Output the [x, y] coordinate of the center of the cell containing the given text.  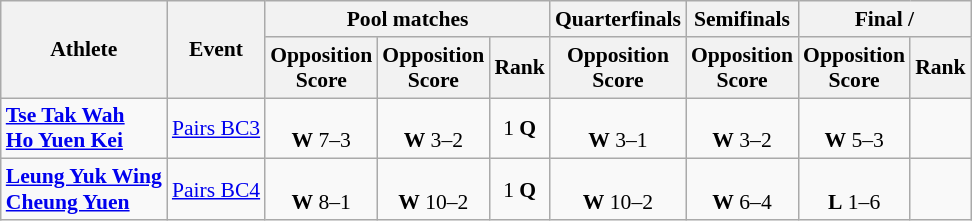
W 6–4 [742, 190]
Semifinals [742, 19]
W 8–1 [321, 190]
Leung Yuk WingCheung Yuen [84, 190]
Tse Tak WahHo Yuen Kei [84, 128]
W 5–3 [854, 128]
Final / [884, 19]
Pool matches [408, 19]
Pairs BC3 [216, 128]
Event [216, 50]
Athlete [84, 50]
L 1–6 [854, 190]
W 3–1 [618, 128]
Pairs BC4 [216, 190]
W 7–3 [321, 128]
Quarterfinals [618, 19]
